For the text-containing cell, return its midpoint in (X, Y) coordinate format. 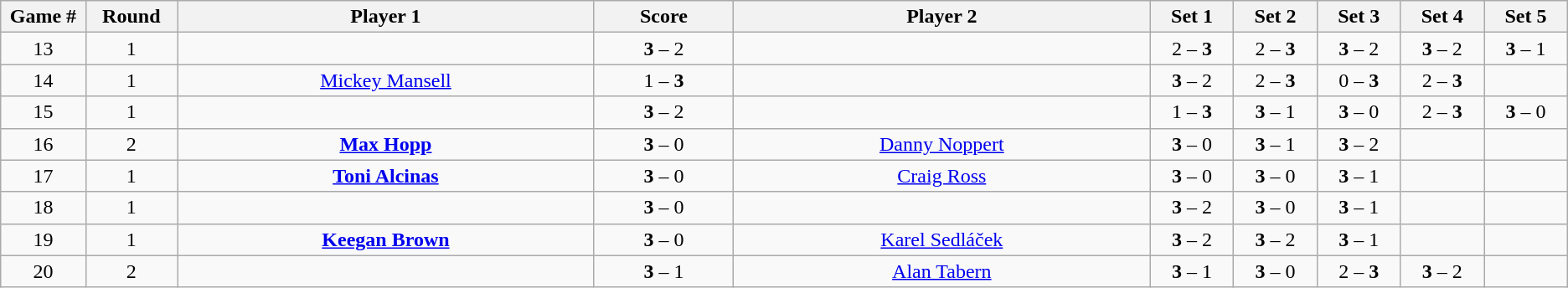
14 (44, 80)
13 (44, 49)
Craig Ross (941, 176)
Alan Tabern (941, 271)
Danny Noppert (941, 144)
Set 5 (1526, 17)
Mickey Mansell (386, 80)
18 (44, 208)
15 (44, 112)
16 (44, 144)
Score (663, 17)
17 (44, 176)
Max Hopp (386, 144)
19 (44, 239)
Toni Alcinas (386, 176)
Keegan Brown (386, 239)
Karel Sedláček (941, 239)
Player 1 (386, 17)
Set 4 (1442, 17)
0 – 3 (1359, 80)
Round (131, 17)
Set 1 (1192, 17)
Player 2 (941, 17)
Set 2 (1276, 17)
20 (44, 271)
Game # (44, 17)
Set 3 (1359, 17)
